Locate the cell with the specified text and output its [X, Y] center coordinate. 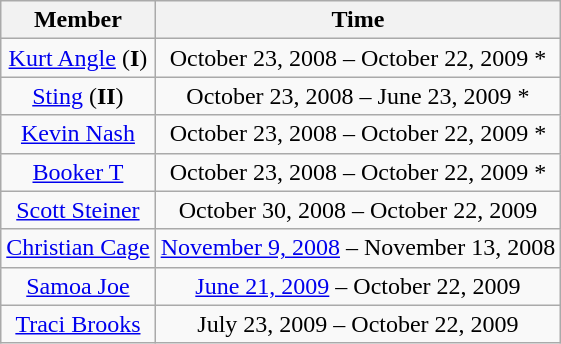
November 9, 2008 – November 13, 2008 [358, 248]
Kevin Nash [78, 134]
Kurt Angle (I) [78, 58]
July 23, 2009 – October 22, 2009 [358, 324]
Member [78, 20]
October 30, 2008 – October 22, 2009 [358, 210]
Sting (II) [78, 96]
October 23, 2008 – June 23, 2009 * [358, 96]
June 21, 2009 – October 22, 2009 [358, 286]
Samoa Joe [78, 286]
Booker T [78, 172]
Traci Brooks [78, 324]
Time [358, 20]
Scott Steiner [78, 210]
Christian Cage [78, 248]
